Return (X, Y) of the center of cell containing provided text 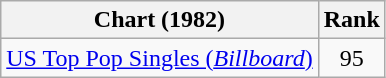
US Top Pop Singles (Billboard) (160, 58)
Rank (352, 20)
95 (352, 58)
Chart (1982) (160, 20)
